Scan for the cell matching the given text and deliver its [x, y] coordinate at center. 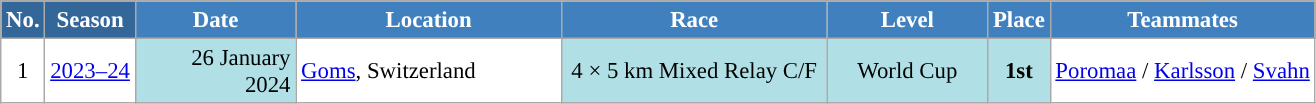
No. [23, 20]
26 January 2024 [216, 72]
2023–24 [90, 72]
4 × 5 km Mixed Relay C/F [694, 72]
Location [429, 20]
Season [90, 20]
Level [908, 20]
Poromaa / Karlsson / Svahn [1182, 72]
Place [1019, 20]
Goms, Switzerland [429, 72]
1 [23, 72]
Date [216, 20]
World Cup [908, 72]
Race [694, 20]
1st [1019, 72]
Teammates [1182, 20]
